Detect which cell encompasses the target text, then output its [x, y] center coordinate. 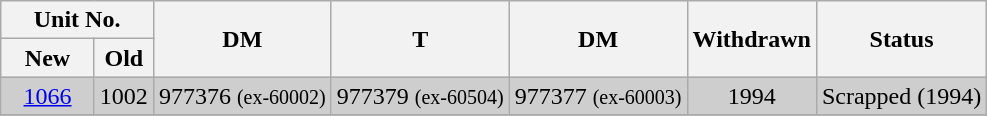
977377 (ex-60003) [598, 96]
Withdrawn [752, 39]
New [48, 58]
T [420, 39]
977376 (ex-60002) [242, 96]
1066 [48, 96]
Scrapped (1994) [901, 96]
Status [901, 39]
Unit No. [78, 20]
Old [124, 58]
977379 (ex-60504) [420, 96]
1994 [752, 96]
1002 [124, 96]
